Return the (x, y) coordinate for the center point of the cell that contains the specified text.  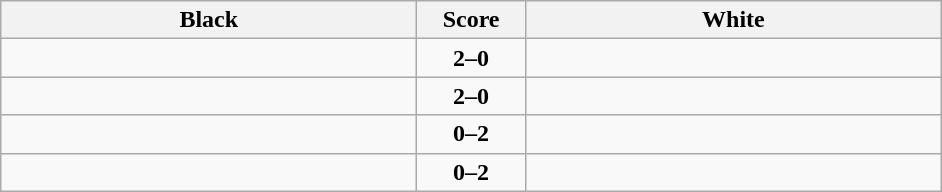
Black (209, 20)
White (733, 20)
Score (472, 20)
